Search for the cell housing the specified text and yield its (x, y) center coordinate. 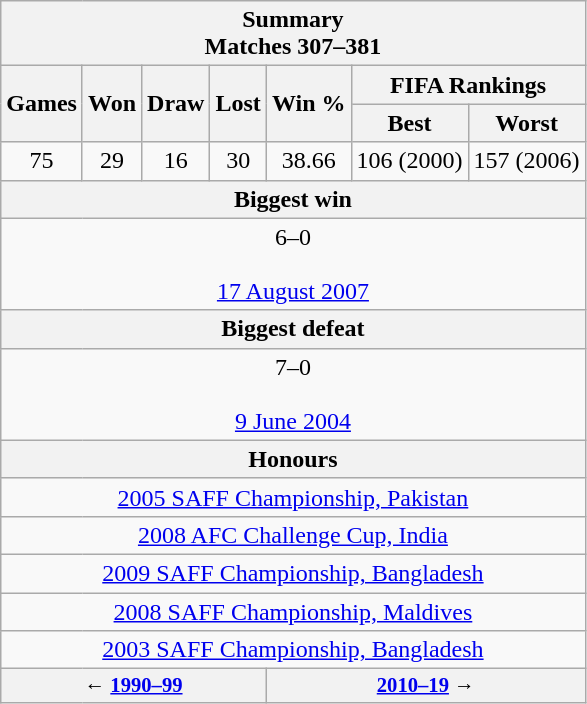
Draw (176, 104)
FIFA Rankings (468, 85)
6–0 17 August 2007 (293, 264)
Worst (526, 123)
16 (176, 161)
Lost (238, 104)
2003 SAFF Championship, Bangladesh (293, 650)
2005 SAFF Championship, Pakistan (293, 497)
← 1990–99 (134, 686)
2008 AFC Challenge Cup, India (293, 535)
Win % (308, 104)
2009 SAFF Championship, Bangladesh (293, 573)
Games (42, 104)
Won (112, 104)
157 (2006) (526, 161)
Best (410, 123)
75 (42, 161)
Honours (293, 459)
2008 SAFF Championship, Maldives (293, 611)
7–0 9 June 2004 (293, 394)
38.66 (308, 161)
Summary Matches 307–381 (293, 34)
Biggest defeat (293, 329)
Biggest win (293, 199)
30 (238, 161)
106 (2000) (410, 161)
2010–19 → (426, 686)
29 (112, 161)
